Determine the [X, Y] coordinate at the center of the cell enclosing the given text.  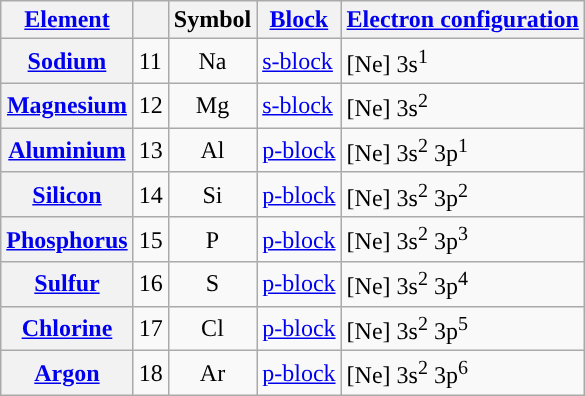
18 [150, 374]
12 [150, 106]
Na [212, 62]
S [212, 284]
14 [150, 194]
16 [150, 284]
Argon [67, 374]
[Ne] 3s2 3p3 [462, 240]
[Ne] 3s2 3p2 [462, 194]
[Ne] 3s1 [462, 62]
Aluminium [67, 150]
[Ne] 3s2 [462, 106]
[Ne] 3s2 3p1 [462, 150]
[Ne] 3s2 3p5 [462, 328]
P [212, 240]
Symbol [212, 20]
Block [299, 20]
Cl [212, 328]
Magnesium [67, 106]
Silicon [67, 194]
Si [212, 194]
11 [150, 62]
Ar [212, 374]
Electron configuration [462, 20]
Chlorine [67, 328]
Al [212, 150]
Phosphorus [67, 240]
15 [150, 240]
[Ne] 3s2 3p6 [462, 374]
[Ne] 3s2 3p4 [462, 284]
Sodium [67, 62]
Mg [212, 106]
Sulfur [67, 284]
Element [67, 20]
17 [150, 328]
13 [150, 150]
